Return the (X, Y) coordinate for the center point of the cell that contains the specified text.  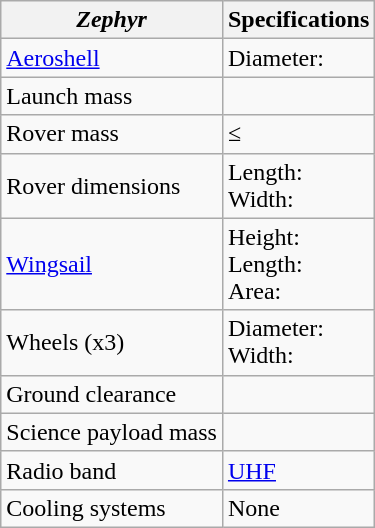
Ground clearance (112, 394)
Launch mass (112, 96)
Specifications (298, 20)
UHF (298, 470)
Rover dimensions (112, 186)
Length: Width: (298, 186)
≤ (298, 134)
Height: Length: Area: (298, 264)
Diameter: Width: (298, 342)
Cooling systems (112, 508)
Diameter: (298, 58)
None (298, 508)
Zephyr (112, 20)
Radio band (112, 470)
Wingsail (112, 264)
Science payload mass (112, 432)
Wheels (x3) (112, 342)
Aeroshell (112, 58)
Rover mass (112, 134)
